Provide the (x, y) coordinate of the cell's center where the given text is located.  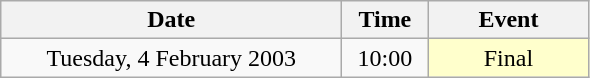
Time (385, 20)
Date (172, 20)
10:00 (385, 58)
Tuesday, 4 February 2003 (172, 58)
Final (508, 58)
Event (508, 20)
